Detect which cell encompasses the target text, then output its [X, Y] center coordinate. 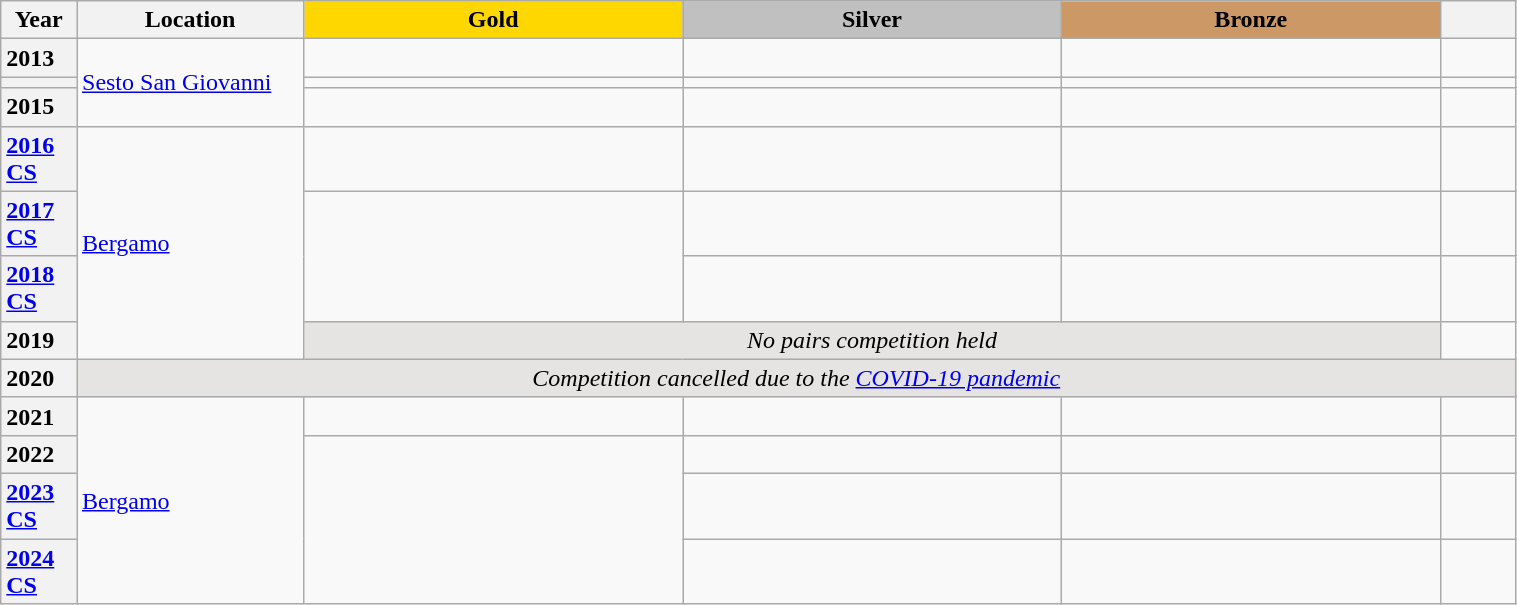
2017 CS [39, 224]
2020 [39, 378]
2021 [39, 416]
Competition cancelled due to the COVID-19 pandemic [796, 378]
No pairs competition held [872, 340]
Bronze [1250, 20]
2015 [39, 107]
2016 CS [39, 158]
Location [190, 20]
2019 [39, 340]
2018 CS [39, 288]
Sesto San Giovanni [190, 82]
Silver [872, 20]
Gold [494, 20]
2023 CS [39, 506]
2024 CS [39, 570]
2013 [39, 58]
Year [39, 20]
2022 [39, 454]
